Scan for the cell matching the given text and deliver its (X, Y) coordinate at center. 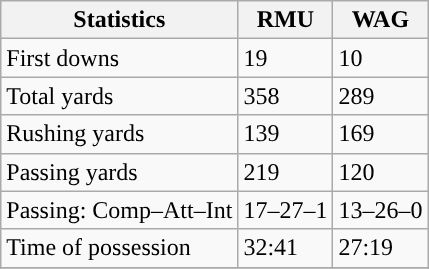
Statistics (120, 20)
Passing yards (120, 172)
Total yards (120, 96)
289 (380, 96)
27:19 (380, 248)
17–27–1 (286, 210)
358 (286, 96)
139 (286, 134)
Passing: Comp–Att–Int (120, 210)
RMU (286, 20)
219 (286, 172)
13–26–0 (380, 210)
First downs (120, 58)
Time of possession (120, 248)
120 (380, 172)
WAG (380, 20)
169 (380, 134)
32:41 (286, 248)
Rushing yards (120, 134)
10 (380, 58)
19 (286, 58)
